Search for the cell housing the specified text and yield its (X, Y) center coordinate. 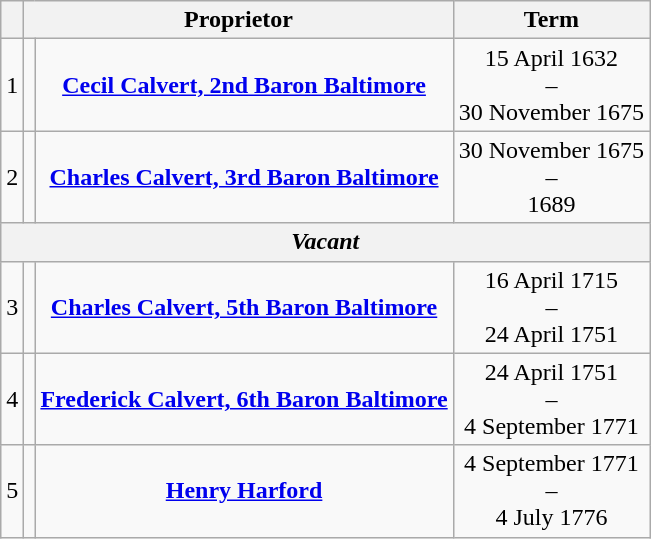
Frederick Calvert, 6th Baron Baltimore (244, 399)
Charles Calvert, 5th Baron Baltimore (244, 307)
Proprietor (238, 20)
16 April 1715–24 April 1751 (551, 307)
Henry Harford (244, 491)
15 April 1632–30 November 1675 (551, 85)
4 September 1771–4 July 1776 (551, 491)
24 April 1751–4 September 1771 (551, 399)
3 (12, 307)
4 (12, 399)
Charles Calvert, 3rd Baron Baltimore (244, 177)
2 (12, 177)
1 (12, 85)
5 (12, 491)
Vacant (326, 242)
Cecil Calvert, 2nd Baron Baltimore (244, 85)
30 November 1675–1689 (551, 177)
Term (551, 20)
